Identify which cell holds the provided text, then report its (X, Y) central coordinate. 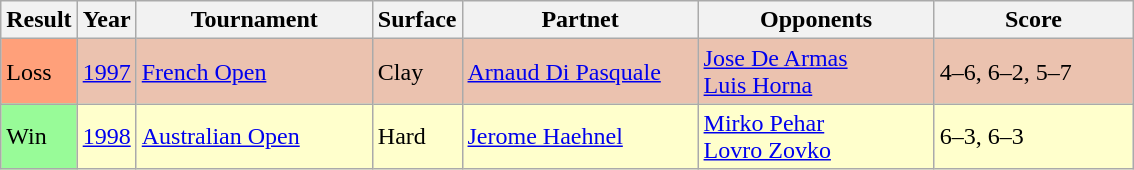
Clay (417, 72)
Jose De Armas Luis Horna (816, 72)
Partnet (580, 20)
4–6, 6–2, 5–7 (1034, 72)
Jerome Haehnel (580, 136)
Australian Open (254, 136)
Arnaud Di Pasquale (580, 72)
1997 (106, 72)
1998 (106, 136)
Result (39, 20)
Score (1034, 20)
Mirko Pehar Lovro Zovko (816, 136)
Win (39, 136)
Year (106, 20)
Hard (417, 136)
Loss (39, 72)
Tournament (254, 20)
6–3, 6–3 (1034, 136)
Surface (417, 20)
Opponents (816, 20)
French Open (254, 72)
